Pinpoint the cell where the given text exists, returning its (x, y) midpoint coordinate. 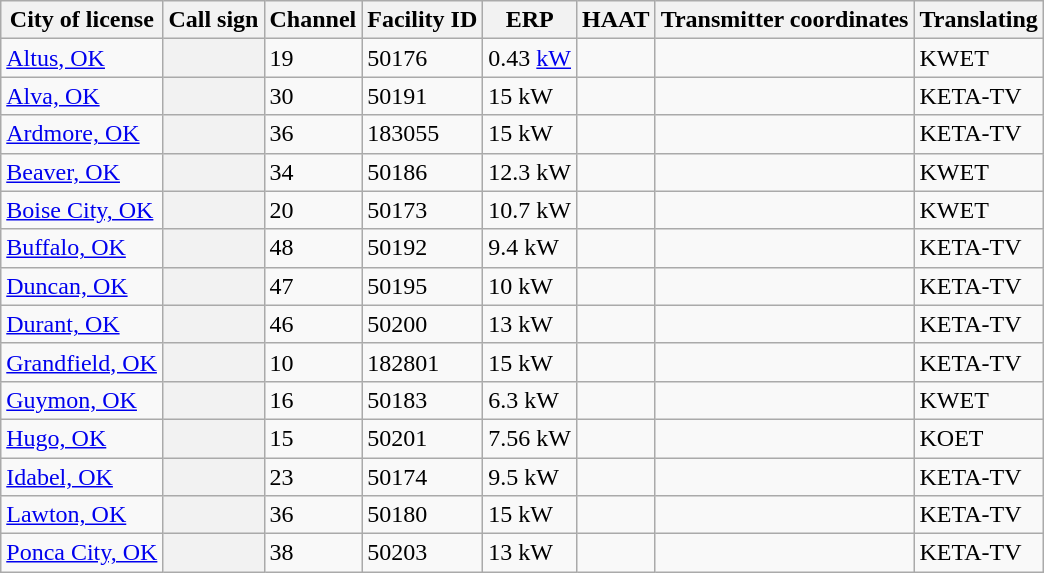
50186 (422, 172)
Transmitter coordinates (784, 20)
Alva, OK (82, 96)
9.4 kW (530, 248)
50203 (422, 553)
38 (313, 553)
10 kW (530, 286)
10 (313, 362)
30 (313, 96)
Ponca City, OK (82, 553)
Guymon, OK (82, 400)
12.3 kW (530, 172)
Buffalo, OK (82, 248)
50200 (422, 324)
182801 (422, 362)
6.3 kW (530, 400)
15 (313, 438)
23 (313, 477)
Beaver, OK (82, 172)
34 (313, 172)
Duncan, OK (82, 286)
Translating (978, 20)
Call sign (214, 20)
Durant, OK (82, 324)
47 (313, 286)
7.56 kW (530, 438)
Ardmore, OK (82, 134)
Boise City, OK (82, 210)
50191 (422, 96)
9.5 kW (530, 477)
50174 (422, 477)
Idabel, OK (82, 477)
Facility ID (422, 20)
183055 (422, 134)
50192 (422, 248)
50183 (422, 400)
Grandfield, OK (82, 362)
Lawton, OK (82, 515)
City of license (82, 20)
48 (313, 248)
HAAT (616, 20)
19 (313, 58)
10.7 kW (530, 210)
16 (313, 400)
Channel (313, 20)
20 (313, 210)
50180 (422, 515)
50201 (422, 438)
0.43 kW (530, 58)
50195 (422, 286)
Altus, OK (82, 58)
Hugo, OK (82, 438)
50173 (422, 210)
46 (313, 324)
50176 (422, 58)
ERP (530, 20)
KOET (978, 438)
